Provide the (x, y) coordinate of the cell's center where the given text is located.  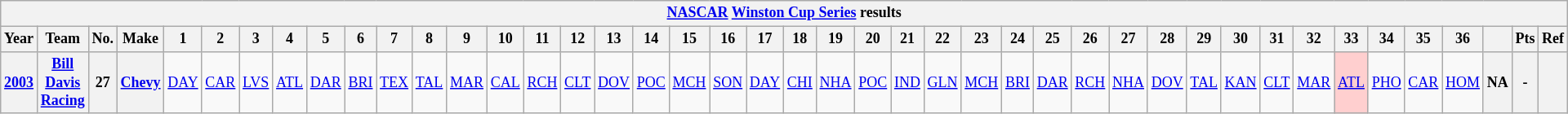
GLN (942, 82)
9 (467, 39)
2 (220, 39)
1 (183, 39)
20 (873, 39)
4 (290, 39)
30 (1241, 39)
31 (1277, 39)
35 (1423, 39)
No. (103, 39)
32 (1314, 39)
Ref (1553, 39)
19 (835, 39)
Make (140, 39)
NA (1498, 82)
- (1526, 82)
6 (361, 39)
LVS (256, 82)
21 (908, 39)
22 (942, 39)
36 (1463, 39)
NASCAR Winston Cup Series results (784, 13)
2003 (20, 82)
14 (651, 39)
TEX (394, 82)
17 (765, 39)
Year (20, 39)
16 (728, 39)
11 (542, 39)
5 (325, 39)
25 (1052, 39)
29 (1204, 39)
CHI (800, 82)
KAN (1241, 82)
10 (505, 39)
28 (1167, 39)
PHO (1387, 82)
12 (578, 39)
IND (908, 82)
Pts (1526, 39)
34 (1387, 39)
26 (1090, 39)
33 (1352, 39)
23 (982, 39)
18 (800, 39)
Bill Davis Racing (62, 82)
24 (1018, 39)
7 (394, 39)
3 (256, 39)
HOM (1463, 82)
13 (614, 39)
8 (429, 39)
Chevy (140, 82)
SON (728, 82)
Team (62, 39)
CAL (505, 82)
15 (689, 39)
